Return (x, y) of the center of cell containing provided text 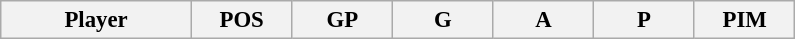
G (444, 20)
P (644, 20)
PIM (744, 20)
A (544, 20)
Player (96, 20)
POS (242, 20)
GP (342, 20)
